Provide the [X, Y] coordinate of the cell's center where the given text is located.  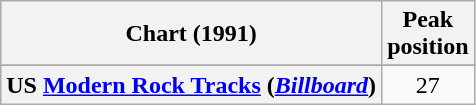
Chart (1991) [192, 34]
Peakposition [428, 34]
US Modern Rock Tracks (Billboard) [192, 85]
27 [428, 85]
